Determine the (x, y) coordinate at the center of the cell enclosing the given text.  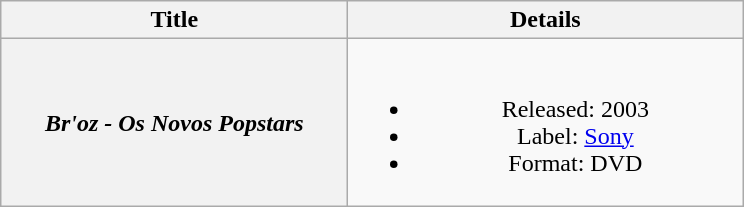
Br'oz - Os Novos Popstars (174, 122)
Title (174, 20)
Released: 2003Label: SonyFormat: DVD (546, 122)
Details (546, 20)
